For the text-containing cell, return its midpoint in [X, Y] coordinate format. 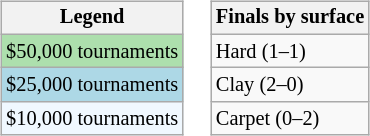
$50,000 tournaments [92, 51]
Legend [92, 18]
$25,000 tournaments [92, 85]
Finals by surface [290, 18]
Clay (2–0) [290, 85]
$10,000 tournaments [92, 119]
Hard (1–1) [290, 51]
Carpet (0–2) [290, 119]
